Find where the given text appears and provide that cell's center as [X, Y] coordinate. 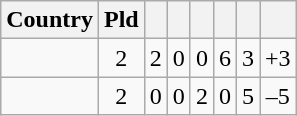
3 [248, 58]
–5 [278, 96]
5 [248, 96]
Pld [121, 20]
Country [50, 20]
6 [224, 58]
+3 [278, 58]
